Search for the cell housing the specified text and yield its [X, Y] center coordinate. 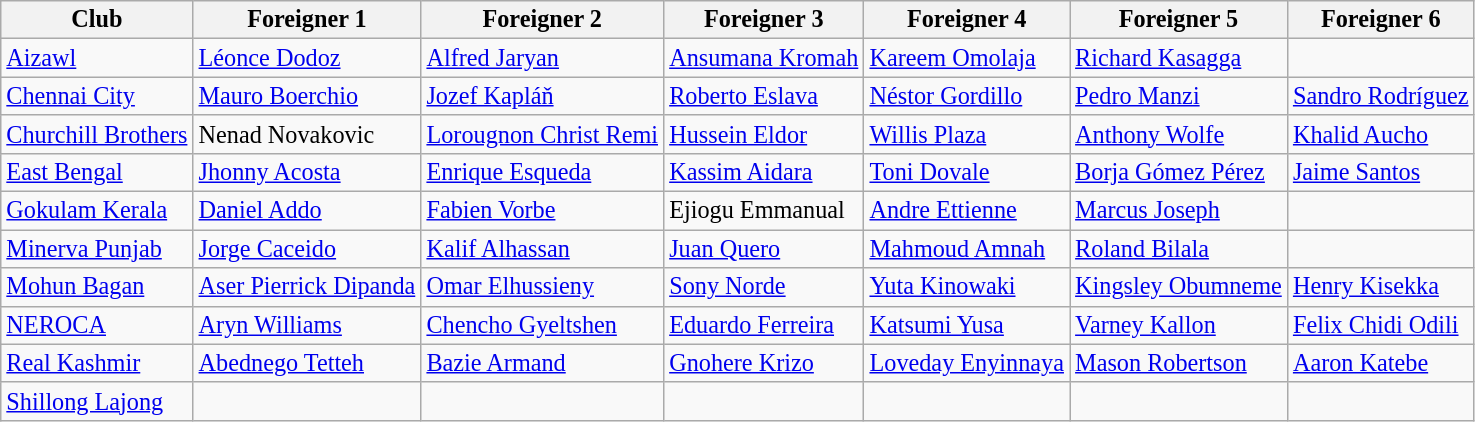
Willis Plaza [967, 134]
Hussein Eldor [764, 134]
Foreigner 3 [764, 20]
Yuta Kinowaki [967, 287]
Ejiogu Emmanual [764, 211]
Kalif Alhassan [542, 249]
Sandro Rodríguez [1380, 96]
Loveday Enyinnaya [967, 363]
Minerva Punjab [97, 249]
Pedro Manzi [1179, 96]
Jhonny Acosta [307, 173]
Chencho Gyeltshen [542, 325]
Léonce Dodoz [307, 58]
Foreigner 1 [307, 20]
Fabien Vorbe [542, 211]
Roberto Eslava [764, 96]
Varney Kallon [1179, 325]
Sony Norde [764, 287]
Henry Kisekka [1380, 287]
Richard Kasagga [1179, 58]
Foreigner 6 [1380, 20]
Foreigner 4 [967, 20]
Omar Elhussieny [542, 287]
Daniel Addo [307, 211]
Gnohere Krizo [764, 363]
Chennai City [97, 96]
Aryn Williams [307, 325]
Mauro Boerchio [307, 96]
East Bengal [97, 173]
Alfred Jaryan [542, 58]
Borja Gómez Pérez [1179, 173]
Toni Dovale [967, 173]
Marcus Joseph [1179, 211]
Katsumi Yusa [967, 325]
Ansumana Kromah [764, 58]
Kingsley Obumneme [1179, 287]
Club [97, 20]
Aizawl [97, 58]
Aser Pierrick Dipanda [307, 287]
Nenad Novakovic [307, 134]
Shillong Lajong [97, 401]
Aaron Katebe [1380, 363]
Juan Quero [764, 249]
NEROCA [97, 325]
Kassim Aidara [764, 173]
Khalid Aucho [1380, 134]
Gokulam Kerala [97, 211]
Andre Ettienne [967, 211]
Bazie Armand [542, 363]
Foreigner 2 [542, 20]
Jorge Caceido [307, 249]
Lorougnon Christ Remi [542, 134]
Roland Bilala [1179, 249]
Churchill Brothers [97, 134]
Abednego Tetteh [307, 363]
Felix Chidi Odili [1380, 325]
Anthony Wolfe [1179, 134]
Real Kashmir [97, 363]
Eduardo Ferreira [764, 325]
Foreigner 5 [1179, 20]
Mahmoud Amnah [967, 249]
Jozef Kapláň [542, 96]
Mason Robertson [1179, 363]
Enrique Esqueda [542, 173]
Kareem Omolaja [967, 58]
Jaime Santos [1380, 173]
Mohun Bagan [97, 287]
Néstor Gordillo [967, 96]
